Determine the [X, Y] coordinate at the center of the cell enclosing the given text.  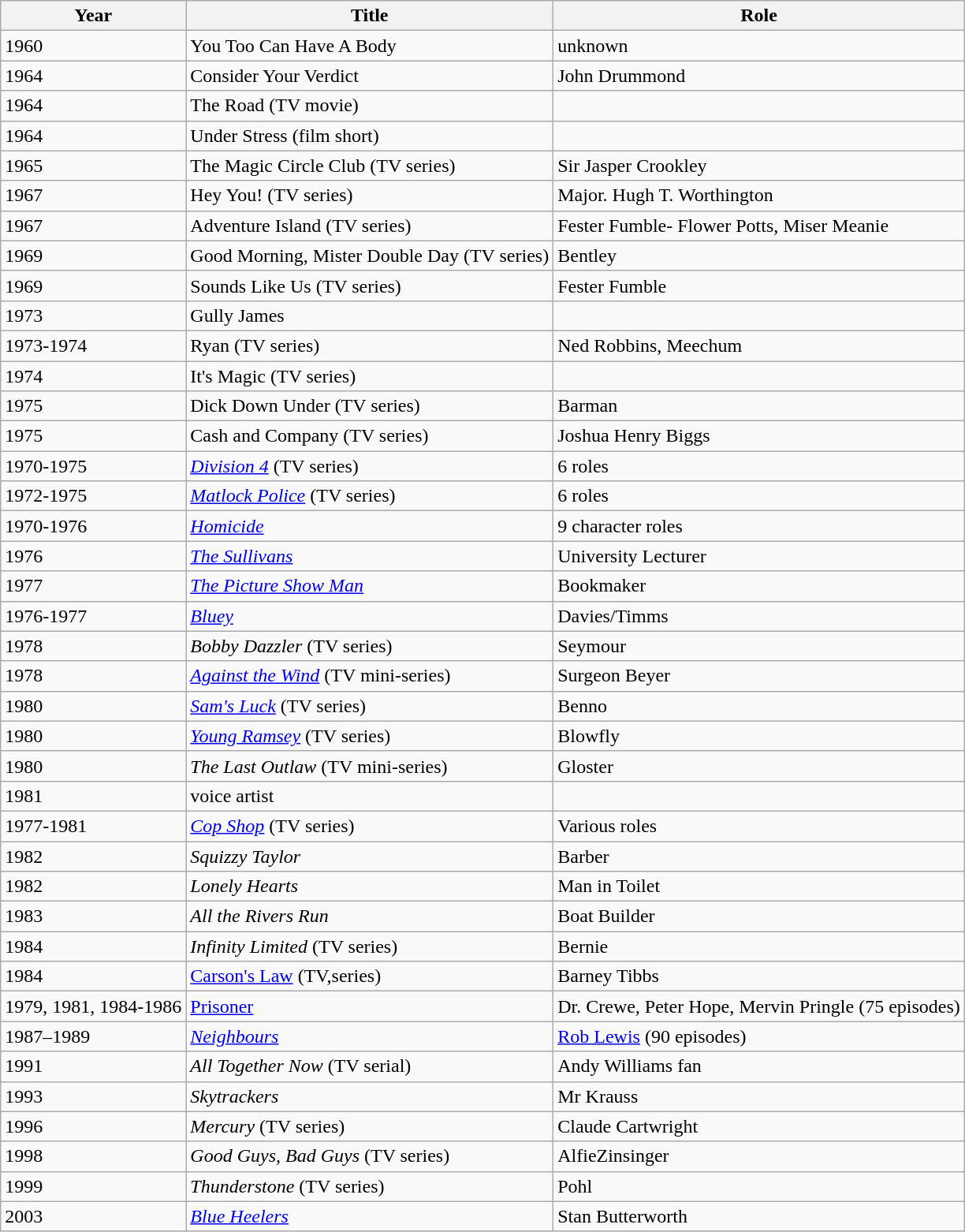
Dr. Crewe, Peter Hope, Mervin Pringle (75 episodes) [759, 1006]
1979, 1981, 1984-1986 [93, 1006]
Skytrackers [370, 1096]
Man in Toilet [759, 887]
Year [93, 16]
All the Rivers Run [370, 917]
Stan Butterworth [759, 1216]
Surgeon Beyer [759, 676]
Carson's Law (TV,series) [370, 976]
1972-1975 [93, 496]
Dick Down Under (TV series) [370, 406]
Under Stress (film short) [370, 136]
Benno [759, 706]
Prisoner [370, 1006]
Division 4 (TV series) [370, 466]
1983 [93, 917]
Hey You! (TV series) [370, 196]
Sounds Like Us (TV series) [370, 286]
The Picture Show Man [370, 586]
Fester Fumble [759, 286]
1999 [93, 1186]
1991 [93, 1066]
Bentley [759, 256]
Infinity Limited (TV series) [370, 946]
Blowfly [759, 736]
Lonely Hearts [370, 887]
Andy Williams fan [759, 1066]
1965 [93, 166]
The Last Outlaw (TV mini-series) [370, 766]
It's Magic (TV series) [370, 376]
Thunderstone (TV series) [370, 1186]
AlfieZinsinger [759, 1156]
Blue Heelers [370, 1216]
Consider Your Verdict [370, 76]
9 character roles [759, 526]
The Sullivans [370, 556]
Barber [759, 856]
Squizzy Taylor [370, 856]
Fester Fumble- Flower Potts, Miser Meanie [759, 226]
Seymour [759, 646]
Good Guys, Bad Guys (TV series) [370, 1156]
Joshua Henry Biggs [759, 436]
1996 [93, 1126]
1973 [93, 315]
Sam's Luck (TV series) [370, 706]
Claude Cartwright [759, 1126]
1981 [93, 796]
John Drummond [759, 76]
Gully James [370, 315]
Bernie [759, 946]
Gloster [759, 766]
University Lecturer [759, 556]
1974 [93, 376]
1960 [93, 46]
Bookmaker [759, 586]
Matlock Police (TV series) [370, 496]
Major. Hugh T. Worthington [759, 196]
You Too Can Have A Body [370, 46]
All Together Now (TV serial) [370, 1066]
Role [759, 16]
Bluey [370, 616]
Barman [759, 406]
Various roles [759, 826]
Against the Wind (TV mini-series) [370, 676]
1973-1974 [93, 345]
Mercury (TV series) [370, 1126]
1977 [93, 586]
The Magic Circle Club (TV series) [370, 166]
1987–1989 [93, 1036]
Homicide [370, 526]
unknown [759, 46]
Barney Tibbs [759, 976]
Mr Krauss [759, 1096]
Young Ramsey (TV series) [370, 736]
Boat Builder [759, 917]
1970-1975 [93, 466]
voice artist [370, 796]
Title [370, 16]
1976-1977 [93, 616]
2003 [93, 1216]
The Road (TV movie) [370, 106]
1970-1976 [93, 526]
Pohl [759, 1186]
Bobby Dazzler (TV series) [370, 646]
Davies/Timms [759, 616]
Sir Jasper Crookley [759, 166]
Rob Lewis (90 episodes) [759, 1036]
1976 [93, 556]
1977-1981 [93, 826]
Good Morning, Mister Double Day (TV series) [370, 256]
1993 [93, 1096]
Cash and Company (TV series) [370, 436]
1998 [93, 1156]
Neighbours [370, 1036]
Adventure Island (TV series) [370, 226]
Ned Robbins, Meechum [759, 345]
Cop Shop (TV series) [370, 826]
Ryan (TV series) [370, 345]
